For the text-containing cell, return its midpoint in [X, Y] coordinate format. 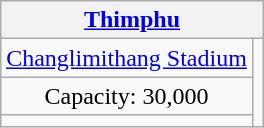
Capacity: 30,000 [127, 96]
Changlimithang Stadium [127, 58]
Thimphu [132, 20]
